Identify which cell holds the provided text, then report its [X, Y] central coordinate. 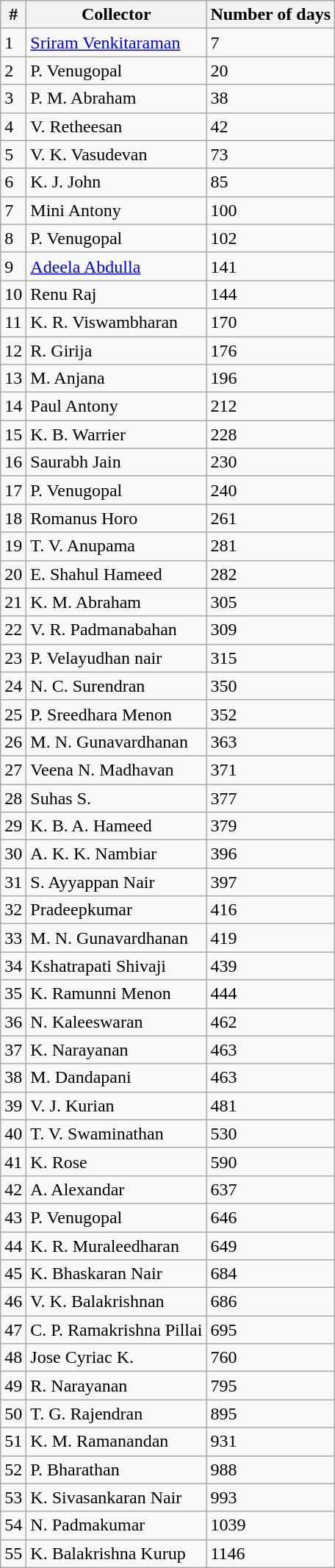
649 [270, 1246]
S. Ayyappan Nair [116, 882]
12 [13, 351]
K. Ramunni Menon [116, 994]
481 [270, 1106]
988 [270, 1469]
371 [270, 770]
P. Sreedhara Menon [116, 714]
282 [270, 574]
K. R. Viswambharan [116, 322]
21 [13, 602]
305 [270, 602]
53 [13, 1497]
36 [13, 1022]
49 [13, 1386]
379 [270, 826]
416 [270, 910]
Saurabh Jain [116, 462]
55 [13, 1553]
228 [270, 434]
350 [270, 686]
462 [270, 1022]
16 [13, 462]
Romanus Horo [116, 518]
993 [270, 1497]
39 [13, 1106]
Mini Antony [116, 210]
N. Padmakumar [116, 1525]
44 [13, 1246]
686 [270, 1302]
P. Velayudhan nair [116, 658]
17 [13, 490]
V. K. Vasudevan [116, 154]
170 [270, 322]
41 [13, 1161]
19 [13, 546]
240 [270, 490]
40 [13, 1134]
V. Retheesan [116, 126]
R. Narayanan [116, 1386]
141 [270, 266]
52 [13, 1469]
M. Anjana [116, 379]
37 [13, 1050]
30 [13, 854]
31 [13, 882]
684 [270, 1274]
760 [270, 1358]
646 [270, 1217]
34 [13, 966]
35 [13, 994]
261 [270, 518]
43 [13, 1217]
Adeela Abdulla [116, 266]
Suhas S. [116, 798]
K. M. Ramanandan [116, 1442]
931 [270, 1442]
V. K. Balakrishnan [116, 1302]
P. M. Abraham [116, 99]
T. V. Anupama [116, 546]
24 [13, 686]
23 [13, 658]
48 [13, 1358]
73 [270, 154]
Veena N. Madhavan [116, 770]
377 [270, 798]
K. Bhaskaran Nair [116, 1274]
352 [270, 714]
309 [270, 630]
T. G. Rajendran [116, 1414]
102 [270, 238]
K. B. Warrier [116, 434]
85 [270, 182]
T. V. Swaminathan [116, 1134]
176 [270, 351]
K. R. Muraleedharan [116, 1246]
10 [13, 294]
K. J. John [116, 182]
47 [13, 1330]
4 [13, 126]
K. M. Abraham [116, 602]
29 [13, 826]
637 [270, 1189]
6 [13, 182]
8 [13, 238]
K. Rose [116, 1161]
315 [270, 658]
Paul Antony [116, 407]
9 [13, 266]
18 [13, 518]
22 [13, 630]
A. K. K. Nambiar [116, 854]
Kshatrapati Shivaji [116, 966]
K. Sivasankaran Nair [116, 1497]
N. C. Surendran [116, 686]
28 [13, 798]
14 [13, 407]
Renu Raj [116, 294]
590 [270, 1161]
V. R. Padmanabahan [116, 630]
3 [13, 99]
1146 [270, 1553]
Pradeepkumar [116, 910]
895 [270, 1414]
1039 [270, 1525]
5 [13, 154]
397 [270, 882]
N. Kaleeswaran [116, 1022]
M. Dandapani [116, 1078]
Collector [116, 15]
25 [13, 714]
1 [13, 43]
11 [13, 322]
27 [13, 770]
281 [270, 546]
A. Alexandar [116, 1189]
45 [13, 1274]
Number of days [270, 15]
33 [13, 938]
13 [13, 379]
50 [13, 1414]
E. Shahul Hameed [116, 574]
419 [270, 938]
P. Bharathan [116, 1469]
363 [270, 742]
C. P. Ramakrishna Pillai [116, 1330]
K. Narayanan [116, 1050]
795 [270, 1386]
212 [270, 407]
695 [270, 1330]
32 [13, 910]
54 [13, 1525]
Jose Cyriac K. [116, 1358]
144 [270, 294]
46 [13, 1302]
51 [13, 1442]
196 [270, 379]
K. B. A. Hameed [116, 826]
2 [13, 71]
230 [270, 462]
K. Balakrishna Kurup [116, 1553]
100 [270, 210]
439 [270, 966]
Sriram Venkitaraman [116, 43]
530 [270, 1134]
396 [270, 854]
R. Girija [116, 351]
26 [13, 742]
444 [270, 994]
15 [13, 434]
V. J. Kurian [116, 1106]
# [13, 15]
